Capture the cell that displays the provided text and extract its [X, Y] central coordinate. 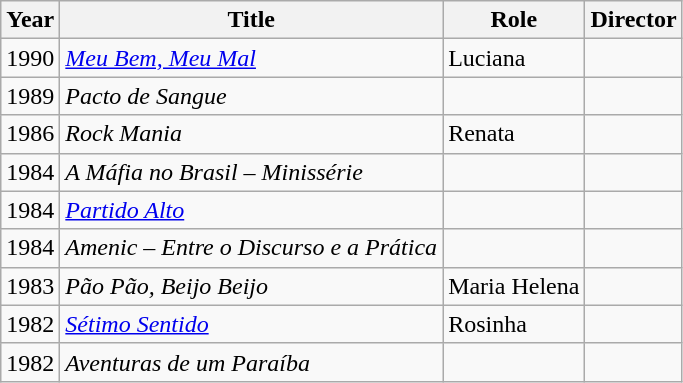
Title [252, 20]
A Máfia no Brasil – Minissérie [252, 172]
Director [634, 20]
Amenic – Entre o Discurso e a Prática [252, 248]
Partido Alto [252, 210]
Luciana [514, 58]
Year [30, 20]
Renata [514, 134]
Meu Bem, Meu Mal [252, 58]
Pacto de Sangue [252, 96]
1986 [30, 134]
Pão Pão, Beijo Beijo [252, 286]
1983 [30, 286]
1989 [30, 96]
Rosinha [514, 324]
Aventuras de um Paraíba [252, 362]
Rock Mania [252, 134]
1990 [30, 58]
Sétimo Sentido [252, 324]
Role [514, 20]
Maria Helena [514, 286]
